Determine the (x, y) coordinate at the center of the cell enclosing the given text.  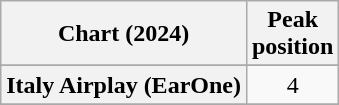
Italy Airplay (EarOne) (124, 85)
Chart (2024) (124, 34)
4 (292, 85)
Peakposition (292, 34)
